Detect which cell encompasses the target text, then output its [X, Y] center coordinate. 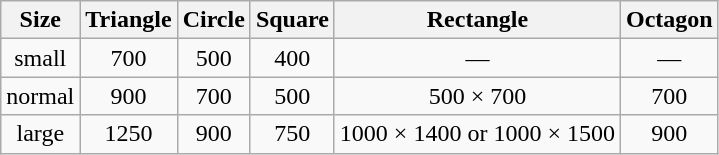
Triangle [128, 20]
400 [292, 58]
Square [292, 20]
Octagon [669, 20]
1250 [128, 134]
small [40, 58]
normal [40, 96]
500 × 700 [477, 96]
750 [292, 134]
1000 × 1400 or 1000 × 1500 [477, 134]
Circle [214, 20]
Size [40, 20]
Rectangle [477, 20]
large [40, 134]
